Determine the [x, y] coordinate at the center of the cell enclosing the given text.  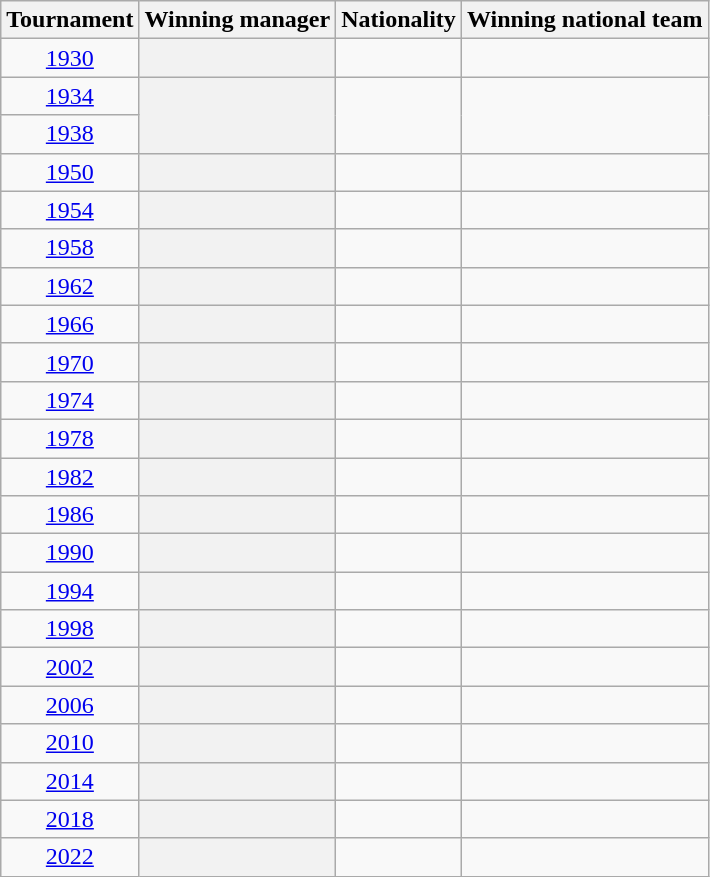
Nationality [399, 20]
1990 [70, 553]
1962 [70, 286]
2018 [70, 819]
1994 [70, 591]
1966 [70, 324]
1974 [70, 400]
1970 [70, 362]
2006 [70, 705]
2010 [70, 743]
1930 [70, 58]
1958 [70, 248]
Winning national team [584, 20]
2002 [70, 667]
1950 [70, 172]
1934 [70, 96]
2022 [70, 857]
1986 [70, 515]
Tournament [70, 20]
Winning manager [238, 20]
1954 [70, 210]
1938 [70, 134]
1978 [70, 438]
2014 [70, 781]
1998 [70, 629]
1982 [70, 477]
